Search for the cell housing the specified text and yield its [x, y] center coordinate. 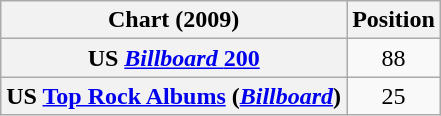
US Billboard 200 [174, 58]
US Top Rock Albums (Billboard) [174, 96]
Position [394, 20]
Chart (2009) [174, 20]
88 [394, 58]
25 [394, 96]
